Return the (X, Y) coordinate for the center point of the cell that contains the specified text.  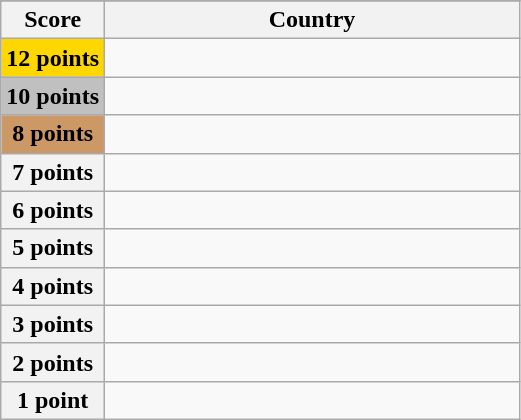
6 points (53, 210)
1 point (53, 400)
2 points (53, 362)
12 points (53, 58)
10 points (53, 96)
Country (312, 20)
4 points (53, 286)
7 points (53, 172)
Score (53, 20)
8 points (53, 134)
5 points (53, 248)
3 points (53, 324)
